Return the (X, Y) coordinate for the center point of the cell that contains the specified text.  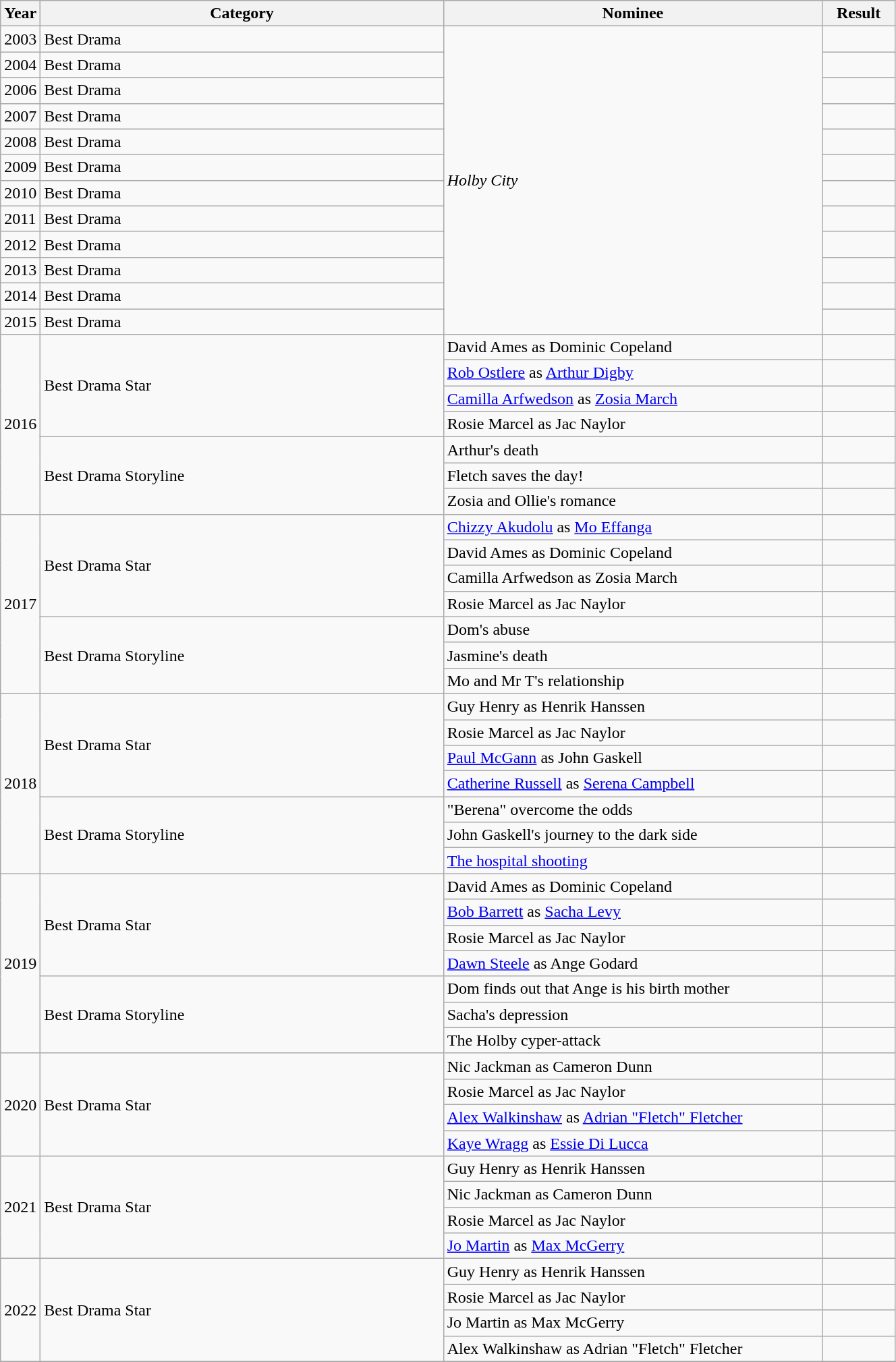
2013 (20, 270)
2006 (20, 90)
2020 (20, 1104)
"Berena" overcome the odds (633, 810)
Holby City (633, 181)
2022 (20, 1310)
Arthur's death (633, 450)
Dom's abuse (633, 629)
Sacha's depression (633, 1015)
Zosia and Ollie's romance (633, 501)
Rob Ostlere as Arthur Digby (633, 373)
Year (20, 13)
2018 (20, 783)
2004 (20, 65)
2007 (20, 116)
2019 (20, 963)
Paul McGann as John Gaskell (633, 758)
Fletch saves the day! (633, 476)
2010 (20, 193)
2017 (20, 604)
2003 (20, 39)
2021 (20, 1208)
2012 (20, 244)
Jasmine's death (633, 655)
The Holby cyper-attack (633, 1040)
John Gaskell's journey to the dark side (633, 835)
Dawn Steele as Ange Godard (633, 963)
Bob Barrett as Sacha Levy (633, 912)
Chizzy Akudolu as Mo Effanga (633, 527)
Dom finds out that Ange is his birth mother (633, 989)
The hospital shooting (633, 861)
Nominee (633, 13)
2015 (20, 322)
2008 (20, 142)
Catherine Russell as Serena Campbell (633, 784)
Result (859, 13)
2011 (20, 219)
2014 (20, 295)
Category (242, 13)
Kaye Wragg as Essie Di Lucca (633, 1143)
2016 (20, 424)
Mo and Mr T's relationship (633, 681)
2009 (20, 167)
